Capture the cell that displays the provided text and extract its [X, Y] central coordinate. 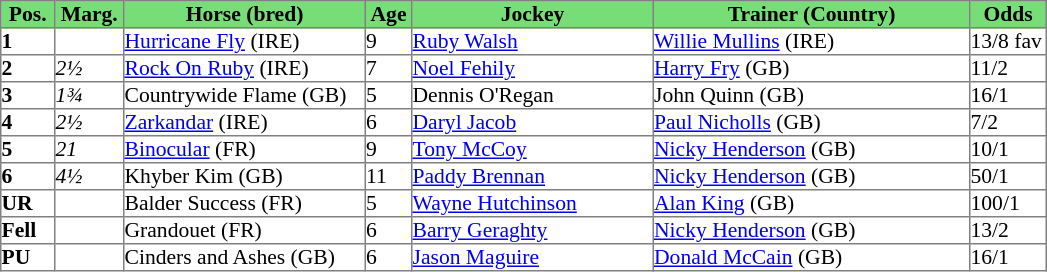
Wayne Hutchinson [533, 204]
Tony McCoy [533, 150]
Marg. [90, 14]
3 [28, 96]
Balder Success (FR) [245, 204]
2 [28, 68]
21 [90, 150]
PU [28, 258]
Horse (bred) [245, 14]
10/1 [1008, 150]
Grandouet (FR) [245, 230]
Khyber Kim (GB) [245, 176]
Pos. [28, 14]
11 [388, 176]
Trainer (Country) [811, 14]
Donald McCain (GB) [811, 258]
1 [28, 42]
Zarkandar (IRE) [245, 122]
Odds [1008, 14]
Alan King (GB) [811, 204]
Jason Maguire [533, 258]
Dennis O'Regan [533, 96]
Fell [28, 230]
4 [28, 122]
UR [28, 204]
Paddy Brennan [533, 176]
Noel Fehily [533, 68]
4½ [90, 176]
Countrywide Flame (GB) [245, 96]
Hurricane Fly (IRE) [245, 42]
Paul Nicholls (GB) [811, 122]
11/2 [1008, 68]
1¾ [90, 96]
7/2 [1008, 122]
100/1 [1008, 204]
Willie Mullins (IRE) [811, 42]
Rock On Ruby (IRE) [245, 68]
7 [388, 68]
John Quinn (GB) [811, 96]
Jockey [533, 14]
Binocular (FR) [245, 150]
Harry Fry (GB) [811, 68]
Cinders and Ashes (GB) [245, 258]
Ruby Walsh [533, 42]
13/2 [1008, 230]
Barry Geraghty [533, 230]
Age [388, 14]
Daryl Jacob [533, 122]
13/8 fav [1008, 42]
50/1 [1008, 176]
